Provide the (X, Y) coordinate of the cell's center where the given text is located.  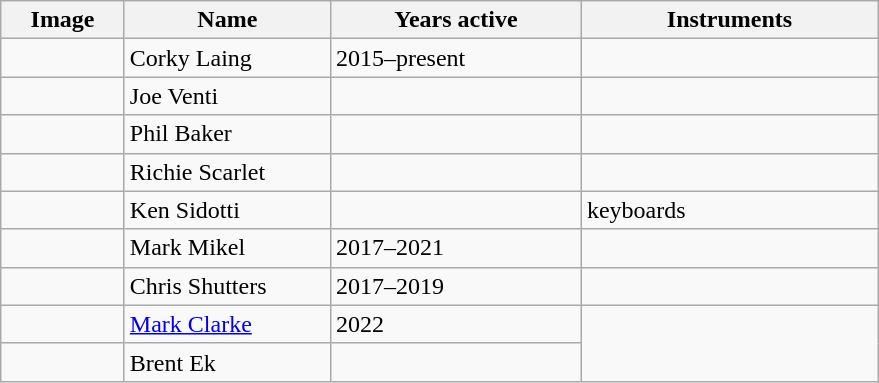
Mark Clarke (227, 324)
Name (227, 20)
2015–present (456, 58)
2017–2021 (456, 248)
2017–2019 (456, 286)
Phil Baker (227, 134)
keyboards (729, 210)
2022 (456, 324)
Ken Sidotti (227, 210)
Brent Ek (227, 362)
Mark Mikel (227, 248)
Image (63, 20)
Corky Laing (227, 58)
Chris Shutters (227, 286)
Years active (456, 20)
Richie Scarlet (227, 172)
Instruments (729, 20)
Joe Venti (227, 96)
